Locate the cell with the specified text and output its [X, Y] center coordinate. 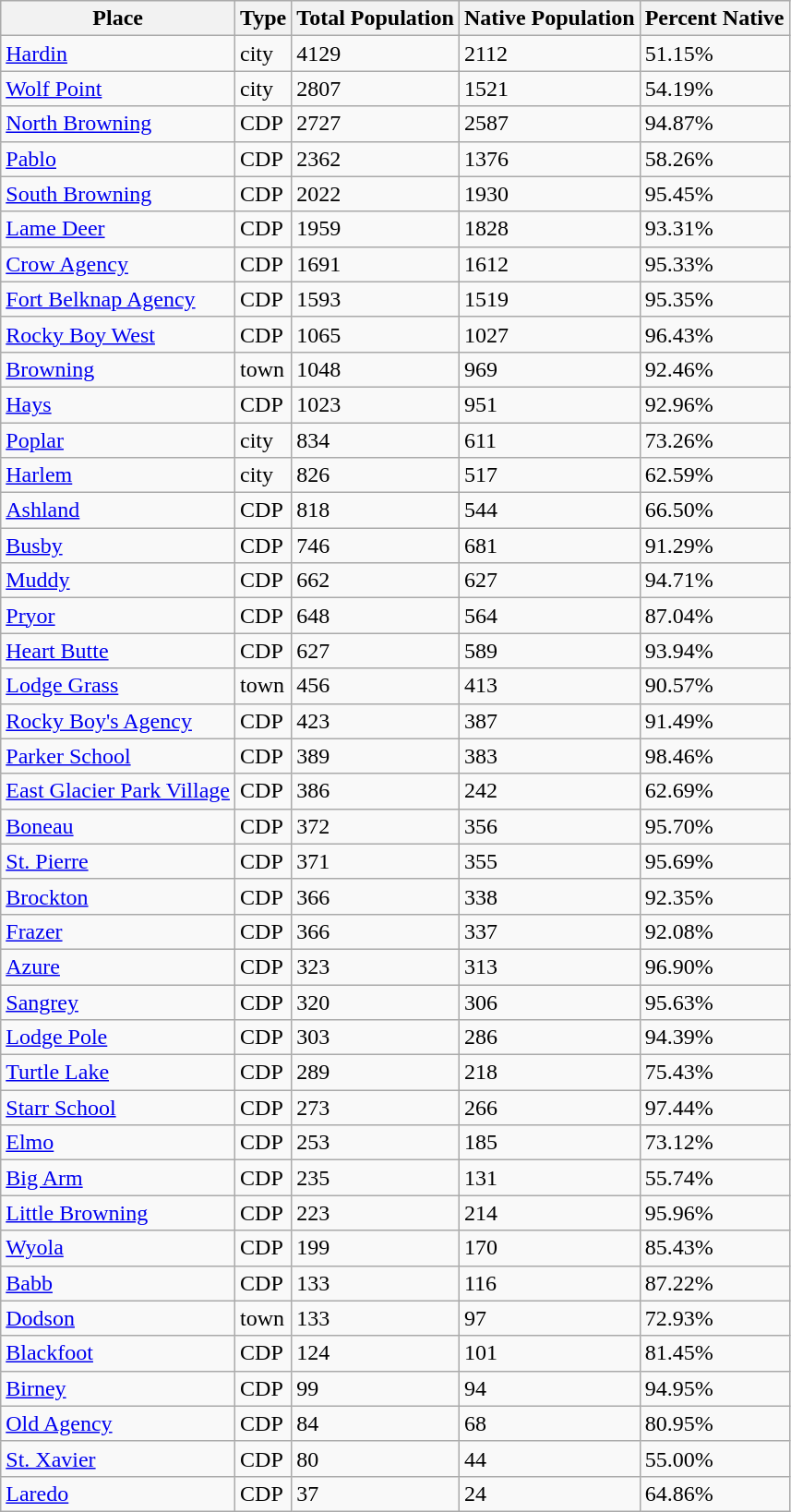
Wyola [118, 1248]
Heart Butte [118, 651]
223 [376, 1213]
969 [549, 369]
Little Browning [118, 1213]
1828 [549, 229]
1521 [549, 89]
Blackfoot [118, 1353]
386 [376, 791]
66.50% [714, 510]
Place [118, 18]
99 [376, 1388]
2362 [376, 159]
1048 [376, 369]
54.19% [714, 89]
North Browning [118, 124]
116 [549, 1283]
94.71% [714, 581]
Big Arm [118, 1178]
218 [549, 1073]
611 [549, 440]
62.69% [714, 791]
1065 [376, 334]
2587 [549, 124]
Azure [118, 966]
286 [549, 1038]
818 [376, 510]
544 [549, 510]
Muddy [118, 581]
Fort Belknap Agency [118, 299]
Dodson [118, 1318]
Lodge Pole [118, 1038]
Rocky Boy West [118, 334]
4129 [376, 54]
Native Population [549, 18]
1376 [549, 159]
951 [549, 404]
1691 [376, 264]
58.26% [714, 159]
Laredo [118, 1494]
456 [376, 686]
371 [376, 861]
92.35% [714, 896]
95.45% [714, 194]
1930 [549, 194]
Ashland [118, 510]
Type [264, 18]
1519 [549, 299]
124 [376, 1353]
55.00% [714, 1458]
Parker School [118, 756]
80 [376, 1458]
289 [376, 1073]
91.49% [714, 721]
Lodge Grass [118, 686]
Pryor [118, 616]
389 [376, 756]
95.63% [714, 1002]
355 [549, 861]
95.96% [714, 1213]
97 [549, 1318]
387 [549, 721]
Hardin [118, 54]
97.44% [714, 1108]
Pablo [118, 159]
235 [376, 1178]
44 [549, 1458]
199 [376, 1248]
1023 [376, 404]
303 [376, 1038]
662 [376, 581]
746 [376, 546]
826 [376, 475]
185 [549, 1143]
East Glacier Park Village [118, 791]
356 [549, 826]
273 [376, 1108]
Birney [118, 1388]
Frazer [118, 931]
95.69% [714, 861]
2022 [376, 194]
1027 [549, 334]
Old Agency [118, 1423]
37 [376, 1494]
73.12% [714, 1143]
73.26% [714, 440]
Wolf Point [118, 89]
589 [549, 651]
87.04% [714, 616]
Busby [118, 546]
75.43% [714, 1073]
Browning [118, 369]
94.95% [714, 1388]
214 [549, 1213]
94 [549, 1388]
Babb [118, 1283]
Poplar [118, 440]
92.46% [714, 369]
266 [549, 1108]
Boneau [118, 826]
55.74% [714, 1178]
91.29% [714, 546]
98.46% [714, 756]
648 [376, 616]
681 [549, 546]
80.95% [714, 1423]
95.70% [714, 826]
Rocky Boy's Agency [118, 721]
Harlem [118, 475]
517 [549, 475]
338 [549, 896]
Percent Native [714, 18]
834 [376, 440]
253 [376, 1143]
Total Population [376, 18]
62.59% [714, 475]
383 [549, 756]
Starr School [118, 1108]
1959 [376, 229]
313 [549, 966]
81.45% [714, 1353]
413 [549, 686]
2807 [376, 89]
South Browning [118, 194]
Turtle Lake [118, 1073]
101 [549, 1353]
2727 [376, 124]
Lame Deer [118, 229]
96.43% [714, 334]
68 [549, 1423]
Elmo [118, 1143]
Hays [118, 404]
320 [376, 1002]
96.90% [714, 966]
372 [376, 826]
Brockton [118, 896]
131 [549, 1178]
1593 [376, 299]
St. Pierre [118, 861]
93.94% [714, 651]
564 [549, 616]
Crow Agency [118, 264]
24 [549, 1494]
2112 [549, 54]
84 [376, 1423]
337 [549, 931]
95.33% [714, 264]
423 [376, 721]
242 [549, 791]
90.57% [714, 686]
87.22% [714, 1283]
94.39% [714, 1038]
1612 [549, 264]
Sangrey [118, 1002]
170 [549, 1248]
93.31% [714, 229]
72.93% [714, 1318]
94.87% [714, 124]
51.15% [714, 54]
323 [376, 966]
St. Xavier [118, 1458]
64.86% [714, 1494]
95.35% [714, 299]
92.08% [714, 931]
306 [549, 1002]
85.43% [714, 1248]
92.96% [714, 404]
